Scan for the cell matching the given text and deliver its [X, Y] coordinate at center. 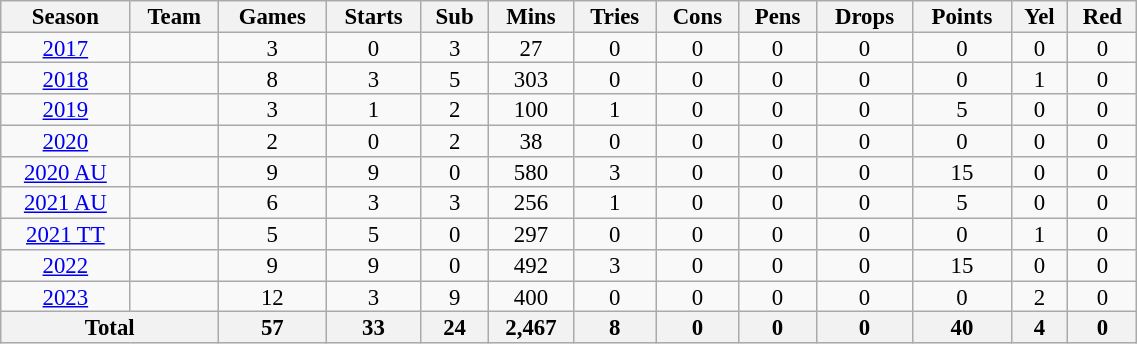
297 [530, 234]
Sub [454, 16]
Season [66, 16]
2020 AU [66, 172]
Mins [530, 16]
24 [454, 328]
2021 TT [66, 234]
Total [110, 328]
Red [1102, 16]
Cons [698, 16]
2018 [66, 78]
492 [530, 266]
4 [1040, 328]
Tries [615, 16]
38 [530, 140]
33 [374, 328]
2019 [66, 110]
57 [272, 328]
12 [272, 296]
100 [530, 110]
27 [530, 48]
Points [962, 16]
2023 [66, 296]
2022 [66, 266]
256 [530, 204]
Starts [374, 16]
400 [530, 296]
2,467 [530, 328]
Yel [1040, 16]
Pens [778, 16]
2021 AU [66, 204]
Drops [864, 16]
303 [530, 78]
580 [530, 172]
2017 [66, 48]
6 [272, 204]
Team [174, 16]
2020 [66, 140]
40 [962, 328]
Games [272, 16]
